Determine the [X, Y] coordinate at the center of the cell enclosing the given text.  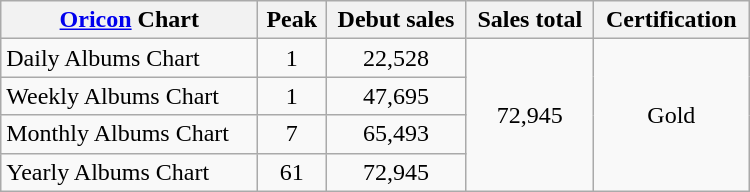
61 [292, 172]
Weekly Albums Chart [130, 96]
65,493 [396, 134]
Peak [292, 20]
Yearly Albums Chart [130, 172]
22,528 [396, 58]
Debut sales [396, 20]
Gold [671, 115]
Monthly Albums Chart [130, 134]
47,695 [396, 96]
Sales total [530, 20]
Oricon Chart [130, 20]
7 [292, 134]
Daily Albums Chart [130, 58]
Certification [671, 20]
